Scan for the cell matching the given text and deliver its [X, Y] coordinate at center. 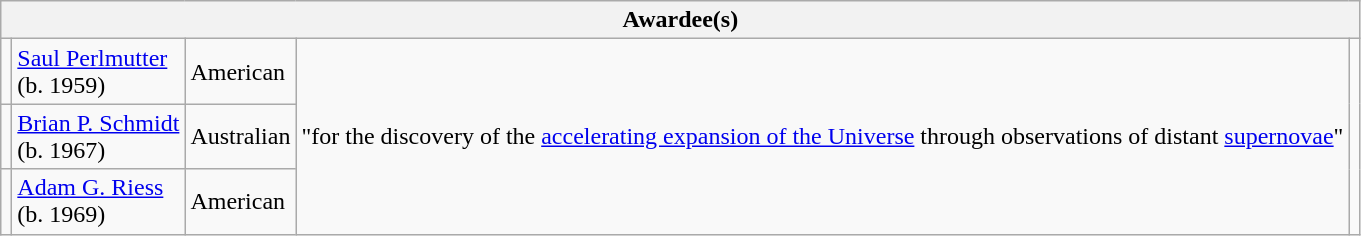
Brian P. Schmidt(b. 1967) [98, 136]
Awardee(s) [680, 20]
Australian [240, 136]
Adam G. Riess(b. 1969) [98, 202]
Saul Perlmutter(b. 1959) [98, 72]
"for the discovery of the accelerating expansion of the Universe through observations of distant supernovae" [822, 136]
